Find where the given text appears and provide that cell's center as [x, y] coordinate. 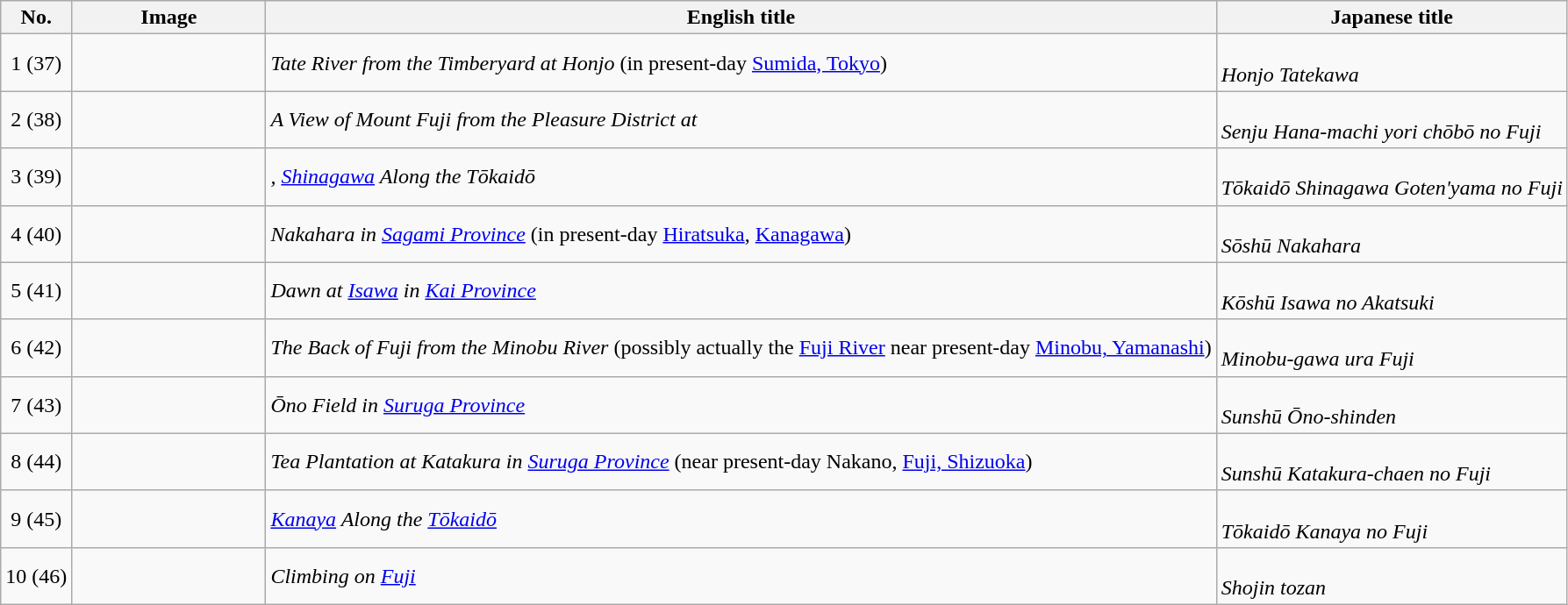
8 (44) [37, 461]
A View of Mount Fuji from the Pleasure District at [741, 119]
Honjo Tatekawa [1392, 63]
The Back of Fuji from the Minobu River (possibly actually the Fuji River near present-day Minobu, Yamanashi) [741, 347]
10 (46) [37, 575]
Sunshū Ōno-shinden [1392, 405]
Ōno Field in Suruga Province [741, 405]
Sunshū Katakura-chaen no Fuji [1392, 461]
6 (42) [37, 347]
3 (39) [37, 177]
7 (43) [37, 405]
Shojin tozan [1392, 575]
Tea Plantation at Katakura in Suruga Province (near present-day Nakano, Fuji, Shizuoka) [741, 461]
Japanese title [1392, 18]
9 (45) [37, 519]
Climbing on Fuji [741, 575]
4 (40) [37, 233]
Kanaya Along the Tōkaidō [741, 519]
Dawn at Isawa in Kai Province [741, 291]
No. [37, 18]
2 (38) [37, 119]
English title [741, 18]
Tate River from the Timberyard at Honjo (in present-day Sumida, Tokyo) [741, 63]
Nakahara in Sagami Province (in present-day Hiratsuka, Kanagawa) [741, 233]
Image [168, 18]
Sōshū Nakahara [1392, 233]
1 (37) [37, 63]
Tōkaidō Kanaya no Fuji [1392, 519]
Kōshū Isawa no Akatsuki [1392, 291]
Tōkaidō Shinagawa Goten'yama no Fuji [1392, 177]
, Shinagawa Along the Tōkaidō [741, 177]
Senju Hana-machi yori chōbō no Fuji [1392, 119]
5 (41) [37, 291]
Minobu-gawa ura Fuji [1392, 347]
